Return (X, Y) of the center of cell containing provided text 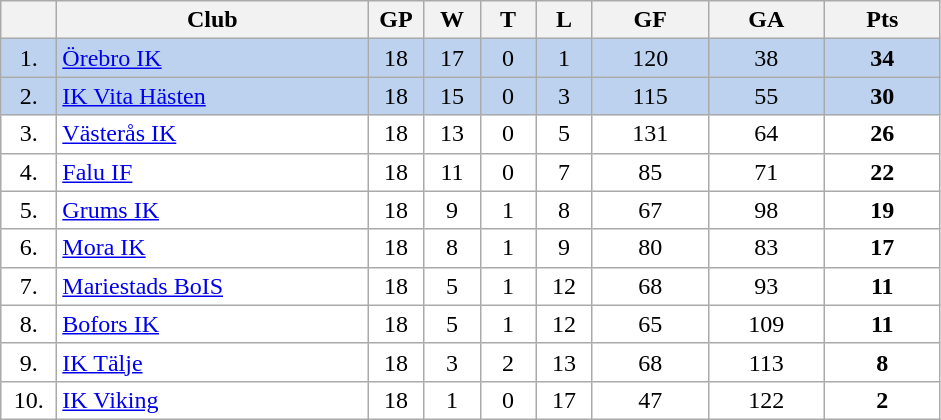
93 (766, 286)
IK Vita Hästen (212, 96)
Mariestads BoIS (212, 286)
55 (766, 96)
GP (396, 20)
115 (650, 96)
19 (882, 210)
5. (29, 210)
30 (882, 96)
7. (29, 286)
109 (766, 324)
GF (650, 20)
38 (766, 58)
Falu IF (212, 172)
Grums IK (212, 210)
1. (29, 58)
80 (650, 248)
Västerås IK (212, 134)
7 (564, 172)
4. (29, 172)
2. (29, 96)
W (452, 20)
Club (212, 20)
Mora IK (212, 248)
65 (650, 324)
83 (766, 248)
GA (766, 20)
IK Viking (212, 400)
IK Tälje (212, 362)
34 (882, 58)
122 (766, 400)
113 (766, 362)
10. (29, 400)
T (508, 20)
Örebro IK (212, 58)
67 (650, 210)
3. (29, 134)
26 (882, 134)
L (564, 20)
9. (29, 362)
98 (766, 210)
8. (29, 324)
120 (650, 58)
47 (650, 400)
22 (882, 172)
131 (650, 134)
71 (766, 172)
85 (650, 172)
64 (766, 134)
Bofors IK (212, 324)
6. (29, 248)
15 (452, 96)
Pts (882, 20)
